Identify which cell holds the provided text, then report its [x, y] central coordinate. 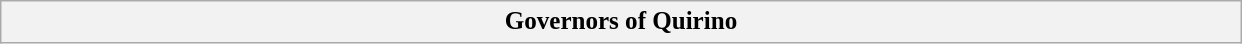
Governors of Quirino [621, 22]
